Capture the cell that displays the provided text and extract its (x, y) central coordinate. 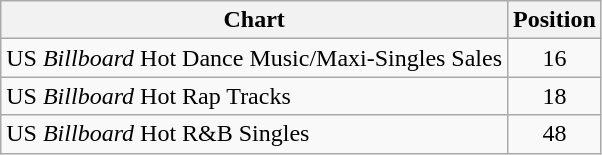
Position (555, 20)
US Billboard Hot R&B Singles (254, 134)
US Billboard Hot Rap Tracks (254, 96)
16 (555, 58)
US Billboard Hot Dance Music/Maxi-Singles Sales (254, 58)
48 (555, 134)
Chart (254, 20)
18 (555, 96)
